Locate the cell with the specified text and output its [X, Y] center coordinate. 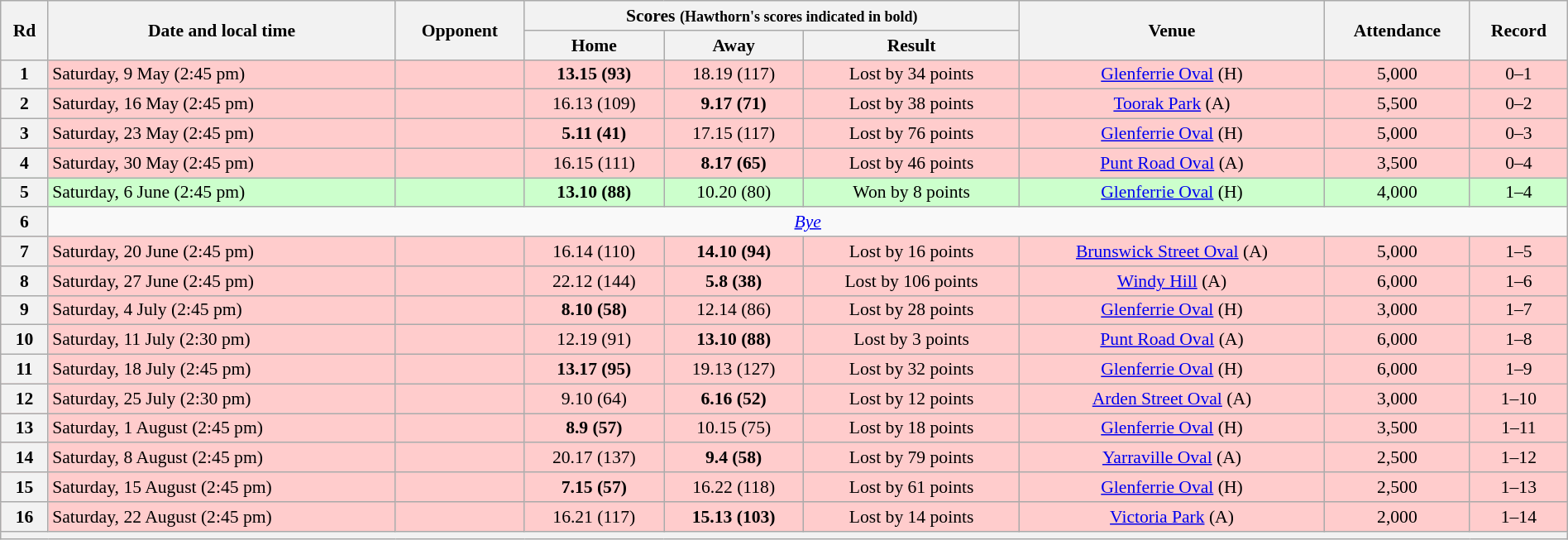
8 [25, 281]
0–2 [1518, 104]
Attendance [1397, 30]
Yarraville Oval (A) [1173, 458]
1–8 [1518, 340]
Lost by 46 points [911, 163]
9.17 (71) [734, 104]
Saturday, 20 June (2:45 pm) [222, 251]
Lost by 28 points [911, 310]
Result [911, 45]
Saturday, 1 August (2:45 pm) [222, 428]
Lost by 106 points [911, 281]
Lost by 76 points [911, 134]
5.8 (38) [734, 281]
11 [25, 370]
Saturday, 8 August (2:45 pm) [222, 458]
1–9 [1518, 370]
Saturday, 30 May (2:45 pm) [222, 163]
Victoria Park (A) [1173, 517]
6 [25, 222]
2,000 [1397, 517]
Lost by 38 points [911, 104]
14 [25, 458]
5.11 (41) [594, 134]
14.10 (94) [734, 251]
Lost by 18 points [911, 428]
7 [25, 251]
1–13 [1518, 487]
7.15 (57) [594, 487]
0–3 [1518, 134]
Windy Hill (A) [1173, 281]
Scores (Hawthorn's scores indicated in bold) [772, 16]
Arden Street Oval (A) [1173, 399]
Bye [807, 222]
1–5 [1518, 251]
Record [1518, 30]
4,000 [1397, 193]
Saturday, 25 July (2:30 pm) [222, 399]
18.19 (117) [734, 74]
Saturday, 11 July (2:30 pm) [222, 340]
Home [594, 45]
22.12 (144) [594, 281]
1 [25, 74]
16.21 (117) [594, 517]
Lost by 3 points [911, 340]
1–10 [1518, 399]
10.20 (80) [734, 193]
2 [25, 104]
16 [25, 517]
Lost by 32 points [911, 370]
15 [25, 487]
8.10 (58) [594, 310]
Away [734, 45]
13 [25, 428]
Date and local time [222, 30]
Saturday, 16 May (2:45 pm) [222, 104]
Lost by 12 points [911, 399]
12 [25, 399]
Saturday, 4 July (2:45 pm) [222, 310]
Saturday, 22 August (2:45 pm) [222, 517]
0–1 [1518, 74]
6.16 (52) [734, 399]
Lost by 34 points [911, 74]
Opponent [460, 30]
Saturday, 18 July (2:45 pm) [222, 370]
12.19 (91) [594, 340]
1–7 [1518, 310]
Toorak Park (A) [1173, 104]
3 [25, 134]
16.13 (109) [594, 104]
15.13 (103) [734, 517]
16.22 (118) [734, 487]
Saturday, 23 May (2:45 pm) [222, 134]
9 [25, 310]
13.15 (93) [594, 74]
16.14 (110) [594, 251]
16.15 (111) [594, 163]
Saturday, 6 June (2:45 pm) [222, 193]
5 [25, 193]
1–12 [1518, 458]
Lost by 16 points [911, 251]
8.17 (65) [734, 163]
1–11 [1518, 428]
1–14 [1518, 517]
9.4 (58) [734, 458]
8.9 (57) [594, 428]
Saturday, 15 August (2:45 pm) [222, 487]
19.13 (127) [734, 370]
10.15 (75) [734, 428]
13.17 (95) [594, 370]
12.14 (86) [734, 310]
17.15 (117) [734, 134]
10 [25, 340]
Rd [25, 30]
Brunswick Street Oval (A) [1173, 251]
1–6 [1518, 281]
Saturday, 9 May (2:45 pm) [222, 74]
20.17 (137) [594, 458]
4 [25, 163]
Venue [1173, 30]
5,500 [1397, 104]
Lost by 79 points [911, 458]
Lost by 14 points [911, 517]
Lost by 61 points [911, 487]
Saturday, 27 June (2:45 pm) [222, 281]
1–4 [1518, 193]
Won by 8 points [911, 193]
9.10 (64) [594, 399]
0–4 [1518, 163]
